Return the (x, y) coordinate for the center point of the cell that contains the specified text.  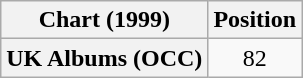
UK Albums (OCC) (104, 58)
82 (255, 58)
Chart (1999) (104, 20)
Position (255, 20)
